Pinpoint the cell where the given text exists, returning its (x, y) midpoint coordinate. 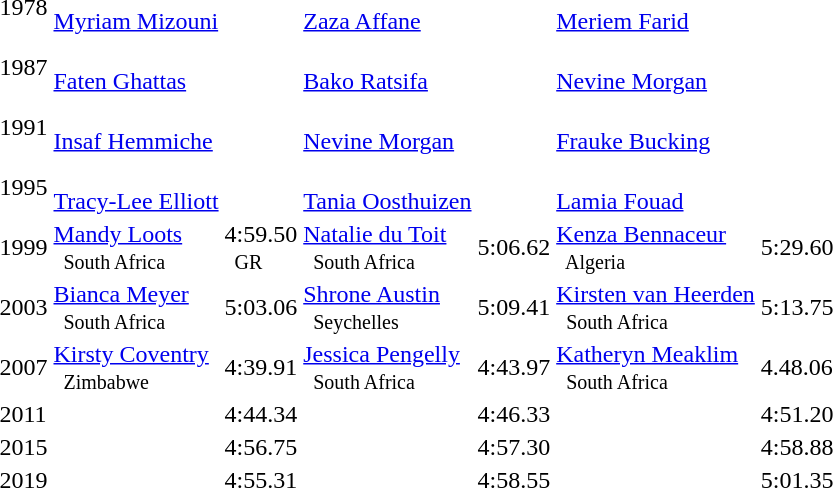
Shrone Austin Seychelles (388, 308)
4:56.75 (261, 447)
Faten Ghattas (136, 68)
Jessica Pengelly South Africa (388, 368)
Lamia Fouad (656, 188)
Bianca Meyer South Africa (136, 308)
Frauke Bucking (656, 128)
5:09.41 (514, 308)
Insaf Hemmiche (136, 128)
Tracy-Lee Elliott (136, 188)
4:39.91 (261, 368)
Bako Ratsifa (388, 68)
5:03.06 (261, 308)
Tania Oosthuizen (388, 188)
Katheryn Meaklim South Africa (656, 368)
4:43.97 (514, 368)
Kenza Bennaceur Algeria (656, 248)
5:06.62 (514, 248)
4:44.34 (261, 414)
Natalie du Toit South Africa (388, 248)
4:57.30 (514, 447)
4:59.50 GR (261, 248)
Kirsten van Heerden South Africa (656, 308)
Kirsty Coventry Zimbabwe (136, 368)
Mandy Loots South Africa (136, 248)
4:46.33 (514, 414)
